Identify which cell holds the provided text, then report its [x, y] central coordinate. 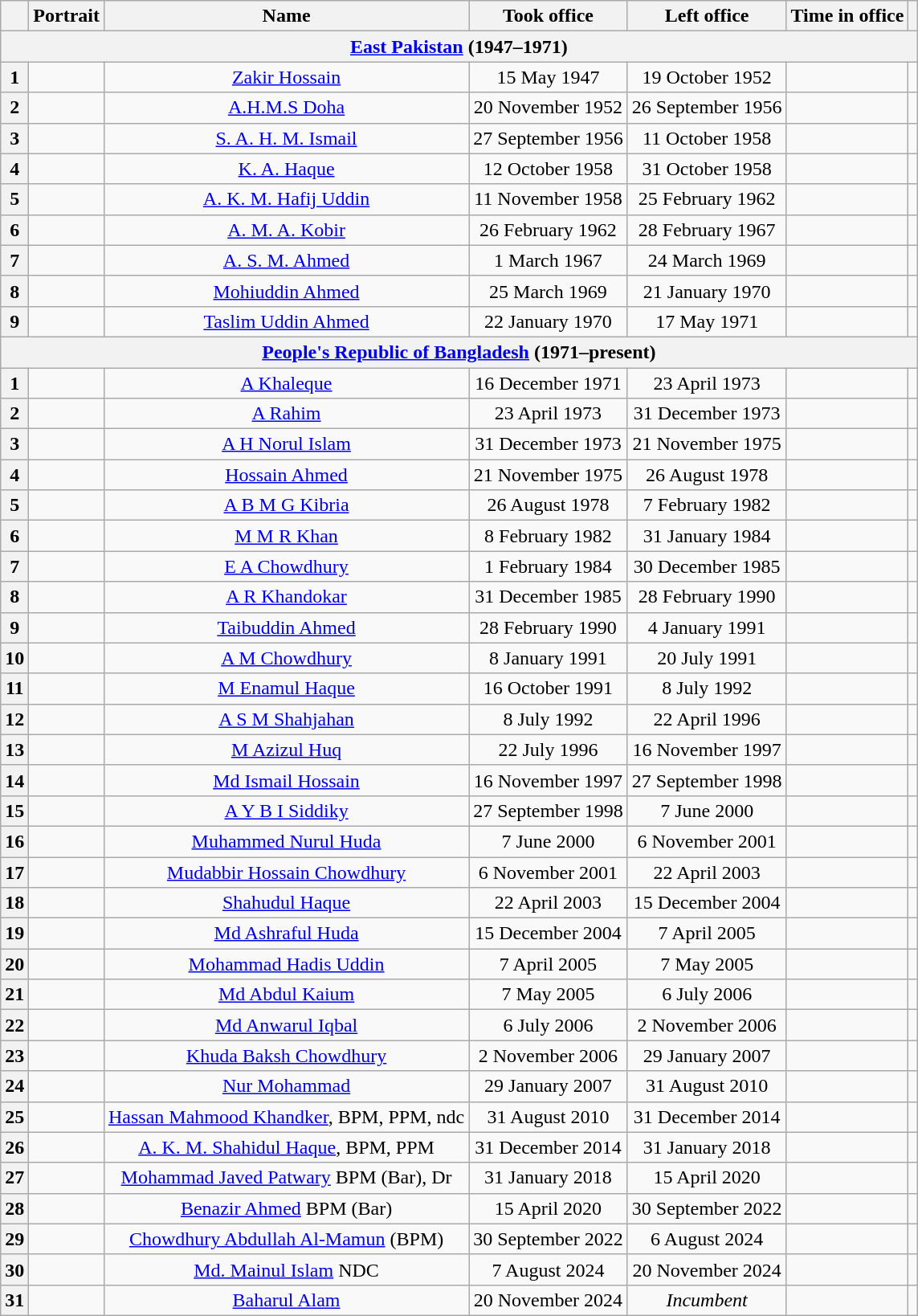
12 October 1958 [549, 169]
20 November 1952 [549, 108]
East Pakistan (1947–1971) [459, 47]
22 April 1996 [707, 719]
28 [14, 1208]
Taslim Uddin Ahmed [286, 321]
A. K. M. Hafij Uddin [286, 199]
30 December 1985 [707, 566]
21 January 1970 [707, 291]
26 February 1962 [549, 230]
19 [14, 934]
Md Ashraful Huda [286, 934]
S. A. H. M. Ismail [286, 138]
17 [14, 872]
A Y B I Siddiky [286, 811]
22 July 1996 [549, 750]
A S M Shahjahan [286, 719]
16 December 1971 [549, 383]
K. A. Haque [286, 169]
22 [14, 1025]
4 January 1991 [707, 627]
Mohammad Javed Patwary BPM (Bar), Dr [286, 1178]
Mohiuddin Ahmed [286, 291]
13 [14, 750]
A Khaleque [286, 383]
A R Khandokar [286, 597]
15 May 1947 [549, 77]
30 [14, 1269]
26 September 1956 [707, 108]
11 November 1958 [549, 199]
M Enamul Haque [286, 689]
28 February 1967 [707, 230]
A Rahim [286, 414]
Khuda Baksh Chowdhury [286, 1056]
A. K. M. Shahidul Haque, BPM, PPM [286, 1147]
M M R Khan [286, 536]
A B M G Kibria [286, 505]
31 [14, 1300]
31 January 1984 [707, 536]
E A Chowdhury [286, 566]
8 February 1982 [549, 536]
7 February 1982 [707, 505]
1 February 1984 [549, 566]
24 March 1969 [707, 260]
25 [14, 1117]
People's Republic of Bangladesh (1971–present) [459, 352]
22 January 1970 [549, 321]
Baharul Alam [286, 1300]
1 March 1967 [549, 260]
A. M. A. Kobir [286, 230]
31 October 1958 [707, 169]
Incumbent [707, 1300]
Muhammed Nurul Huda [286, 841]
31 December 1985 [549, 597]
Hassan Mahmood Khandker, BPM, PPM, ndc [286, 1117]
16 [14, 841]
6 August 2024 [707, 1239]
Chowdhury Abdullah Al-Mamun (BPM) [286, 1239]
Hossain Ahmed [286, 475]
A. S. M. Ahmed [286, 260]
Md Abdul Kaium [286, 995]
29 [14, 1239]
Md. Mainul Islam NDC [286, 1269]
23 [14, 1056]
25 March 1969 [549, 291]
21 [14, 995]
Portrait [67, 16]
Time in office [847, 16]
7 August 2024 [549, 1269]
Taibuddin Ahmed [286, 627]
16 October 1991 [549, 689]
18 [14, 903]
24 [14, 1086]
20 [14, 964]
27 [14, 1178]
10 [14, 658]
Nur Mohammad [286, 1086]
19 October 1952 [707, 77]
11 October 1958 [707, 138]
20 July 1991 [707, 658]
Name [286, 16]
17 May 1971 [707, 321]
A M Chowdhury [286, 658]
A H Norul Islam [286, 444]
25 February 1962 [707, 199]
Took office [549, 16]
11 [14, 689]
Zakir Hossain [286, 77]
14 [14, 780]
12 [14, 719]
8 January 1991 [549, 658]
Left office [707, 16]
A.H.M.S Doha [286, 108]
Mohammad Hadis Uddin [286, 964]
M Azizul Huq [286, 750]
15 [14, 811]
Shahudul Haque [286, 903]
Mudabbir Hossain Chowdhury [286, 872]
Md Anwarul Iqbal [286, 1025]
26 [14, 1147]
Benazir Ahmed BPM (Bar) [286, 1208]
Md Ismail Hossain [286, 780]
27 September 1956 [549, 138]
